Extract the (X, Y) coordinate from the center of the cell holding the provided text.  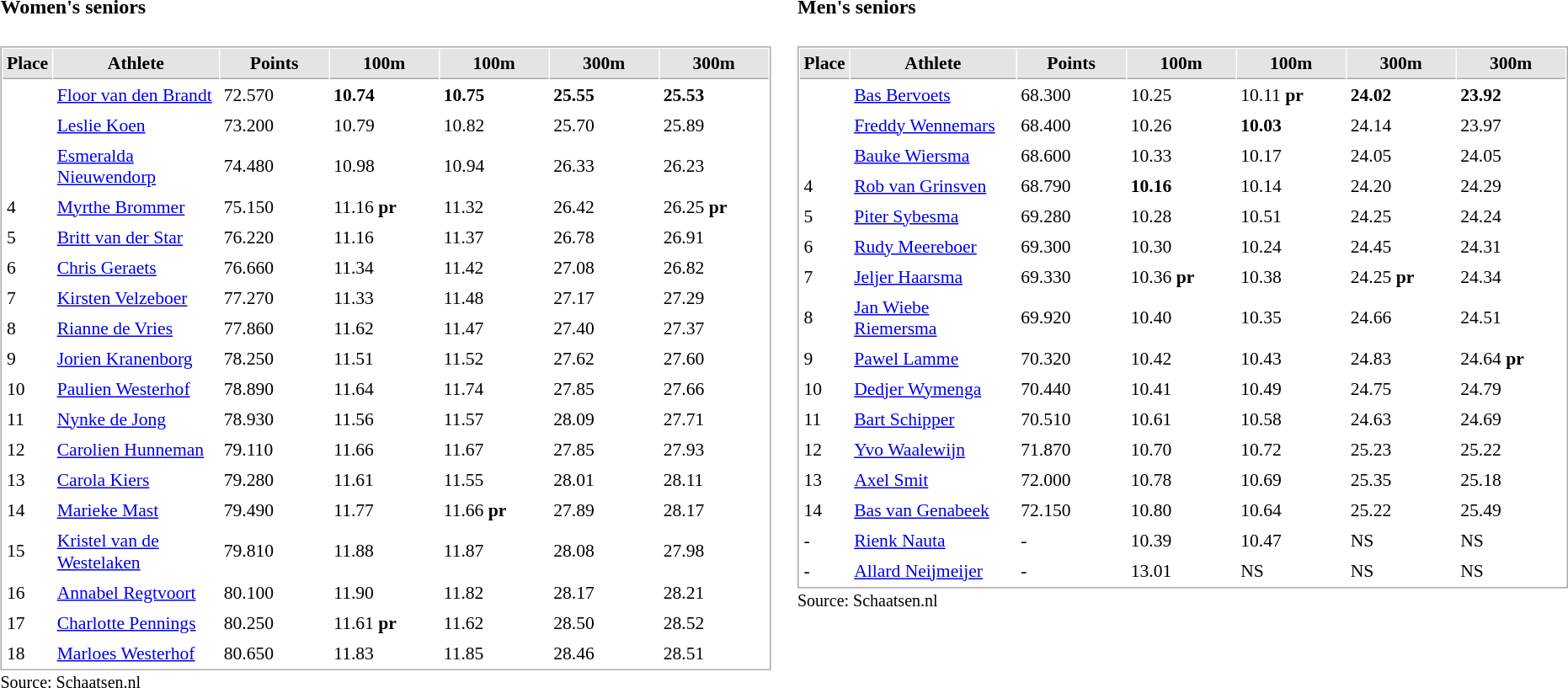
79.280 (275, 479)
11.61 (384, 479)
74.480 (275, 166)
72.000 (1071, 479)
Marloes Westerhof (136, 653)
Allard Neijmeijer (933, 570)
10.94 (493, 166)
11.51 (384, 358)
10.25 (1181, 94)
Paulien Westerhof (136, 388)
28.51 (714, 653)
Britt van der Star (136, 237)
Bas Bervoets (933, 94)
27.66 (714, 388)
27.98 (714, 551)
28.52 (714, 622)
Kristel van de Westelaken (136, 551)
24.64 pr (1511, 358)
16 (28, 592)
80.650 (275, 653)
10.42 (1181, 358)
72.570 (275, 94)
10.17 (1292, 155)
18 (28, 653)
24.20 (1401, 185)
68.790 (1071, 185)
10.80 (1181, 509)
11.52 (493, 358)
Rienk Nauta (933, 540)
69.920 (1071, 317)
24.31 (1511, 246)
10.82 (493, 125)
10.49 (1292, 388)
70.440 (1071, 388)
26.91 (714, 237)
69.300 (1071, 246)
24.83 (1401, 358)
10.35 (1292, 317)
24.29 (1511, 185)
24.51 (1511, 317)
28.21 (714, 592)
26.33 (605, 166)
11.57 (493, 419)
11.90 (384, 592)
Axel Smit (933, 479)
24.24 (1511, 216)
25.49 (1511, 509)
10.58 (1292, 419)
Charlotte Pennings (136, 622)
11.82 (493, 592)
11.34 (384, 267)
11.16 pr (384, 206)
24.69 (1511, 419)
24.79 (1511, 388)
11.74 (493, 388)
78.890 (275, 388)
25.70 (605, 125)
73.200 (275, 125)
26.23 (714, 166)
Nynke de Jong (136, 419)
11.47 (493, 328)
28.11 (714, 479)
25.53 (714, 94)
10.39 (1181, 540)
10.64 (1292, 509)
Leslie Koen (136, 125)
10.30 (1181, 246)
10.33 (1181, 155)
Jorien Kranenborg (136, 358)
Kirsten Velzeboer (136, 297)
Chris Geraets (136, 267)
10.61 (1181, 419)
Yvo Waalewijn (933, 449)
68.300 (1071, 94)
80.250 (275, 622)
11.32 (493, 206)
78.930 (275, 419)
10.11 pr (1292, 94)
68.400 (1071, 125)
28.09 (605, 419)
10.75 (493, 94)
10.79 (384, 125)
77.860 (275, 328)
27.71 (714, 419)
24.14 (1401, 125)
10.51 (1292, 216)
11.42 (493, 267)
Rianne de Vries (136, 328)
24.25 pr (1401, 276)
28.46 (605, 653)
28.50 (605, 622)
78.250 (275, 358)
11.67 (493, 449)
10.26 (1181, 125)
11.16 (384, 237)
26.42 (605, 206)
10.47 (1292, 540)
27.37 (714, 328)
79.810 (275, 551)
10.74 (384, 94)
25.89 (714, 125)
Myrthe Brommer (136, 206)
24.34 (1511, 276)
70.510 (1071, 419)
Annabel Regtvoort (136, 592)
10.70 (1181, 449)
26.82 (714, 267)
Jeljer Haarsma (933, 276)
23.97 (1511, 125)
Rob van Grinsven (933, 185)
25.23 (1401, 449)
79.490 (275, 509)
11.66 pr (493, 509)
10.41 (1181, 388)
17 (28, 622)
Carola Kiers (136, 479)
10.28 (1181, 216)
27.62 (605, 358)
27.93 (714, 449)
10.14 (1292, 185)
24.02 (1401, 94)
24.45 (1401, 246)
10.24 (1292, 246)
25.35 (1401, 479)
13.01 (1181, 570)
11.85 (493, 653)
25.55 (605, 94)
11.66 (384, 449)
10.40 (1181, 317)
Carolien Hunneman (136, 449)
11.83 (384, 653)
24.75 (1401, 388)
25.18 (1511, 479)
Pawel Lamme (933, 358)
Rudy Meereboer (933, 246)
Floor van den Brandt (136, 94)
11.88 (384, 551)
27.89 (605, 509)
68.600 (1071, 155)
80.100 (275, 592)
10.78 (1181, 479)
11.87 (493, 551)
15 (28, 551)
10.03 (1292, 125)
76.220 (275, 237)
Piter Sybesma (933, 216)
10.43 (1292, 358)
10.38 (1292, 276)
27.08 (605, 267)
26.78 (605, 237)
27.60 (714, 358)
Marieke Mast (136, 509)
27.40 (605, 328)
Freddy Wennemars (933, 125)
76.660 (275, 267)
10.36 pr (1181, 276)
10.16 (1181, 185)
28.01 (605, 479)
75.150 (275, 206)
28.08 (605, 551)
11.37 (493, 237)
11.56 (384, 419)
27.17 (605, 297)
11.55 (493, 479)
77.270 (275, 297)
Dedjer Wymenga (933, 388)
69.280 (1071, 216)
26.25 pr (714, 206)
10.72 (1292, 449)
27.29 (714, 297)
11.61 pr (384, 622)
Bauke Wiersma (933, 155)
Bas van Genabeek (933, 509)
24.63 (1401, 419)
69.330 (1071, 276)
11.33 (384, 297)
24.25 (1401, 216)
Jan Wiebe Riemersma (933, 317)
Bart Schipper (933, 419)
70.320 (1071, 358)
79.110 (275, 449)
10.98 (384, 166)
11.48 (493, 297)
11.64 (384, 388)
10.69 (1292, 479)
23.92 (1511, 94)
71.870 (1071, 449)
11.77 (384, 509)
24.66 (1401, 317)
72.150 (1071, 509)
Esmeralda Nieuwendorp (136, 166)
